Provide the (x, y) coordinate of the cell's center where the given text is located.  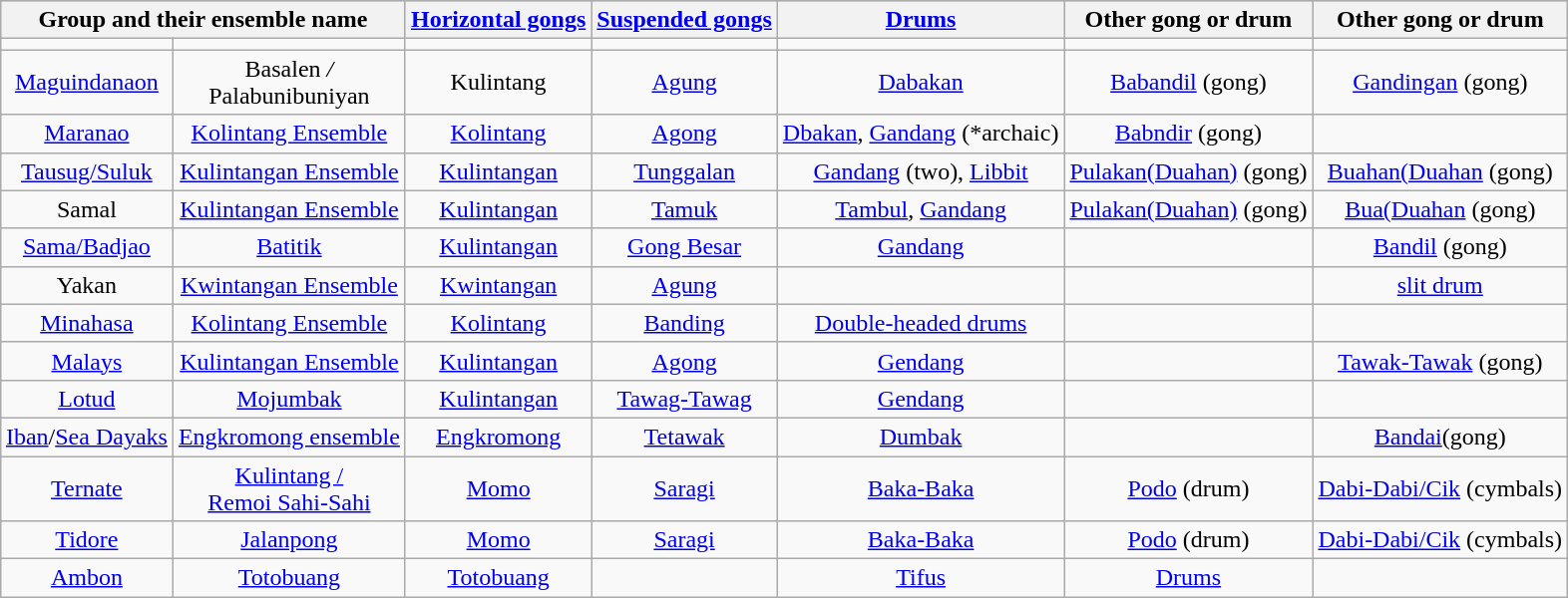
Buahan(Duahan (gong) (1440, 171)
Gandang (921, 247)
Iban/Sea Dayaks (86, 437)
Basalen /Palabunibuniyan (289, 82)
Gong Besar (684, 247)
Tausug/Suluk (86, 171)
Horizontal gongs (498, 20)
Babndir (gong) (1189, 134)
Tetawak (684, 437)
Tifus (921, 578)
Tidore (86, 540)
Bua(Duahan (gong) (1440, 209)
Dabakan (921, 82)
Tambul, Gandang (921, 209)
Lotud (86, 399)
Kwintangan (498, 285)
Tawak-Tawak (gong) (1440, 361)
Samal (86, 209)
Malays (86, 361)
slit drum (1440, 285)
Gandingan (gong) (1440, 82)
Banding (684, 323)
Ternate (86, 488)
Bandil (gong) (1440, 247)
Tawag-Tawag (684, 399)
Babandil (gong) (1189, 82)
Kulintang (498, 82)
Kulintang /Remoi Sahi-Sahi (289, 488)
Ambon (86, 578)
Batitik (289, 247)
Engkromong ensemble (289, 437)
Jalanpong (289, 540)
Tunggalan (684, 171)
Dumbak (921, 437)
Maranao (86, 134)
Double-headed drums (921, 323)
Maguindanaon (86, 82)
Gandang (two), Libbit (921, 171)
Sama/Badjao (86, 247)
Kwintangan Ensemble (289, 285)
Yakan (86, 285)
Dbakan, Gandang (*archaic) (921, 134)
Tamuk (684, 209)
Group and their ensemble name (202, 20)
Bandai(gong) (1440, 437)
Engkromong (498, 437)
Minahasa (86, 323)
Suspended gongs (684, 20)
Mojumbak (289, 399)
